For the text-containing cell, return its midpoint in (x, y) coordinate format. 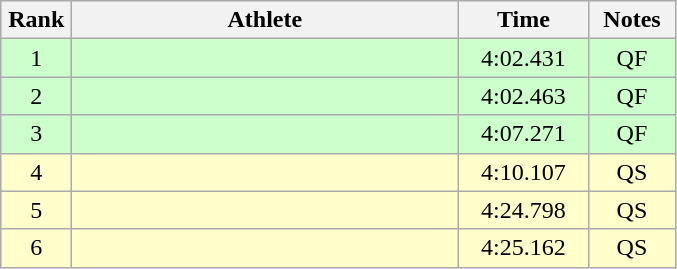
4:10.107 (524, 172)
Notes (632, 20)
Athlete (265, 20)
5 (36, 210)
Time (524, 20)
4:02.431 (524, 58)
2 (36, 96)
1 (36, 58)
Rank (36, 20)
4:24.798 (524, 210)
6 (36, 248)
3 (36, 134)
4:07.271 (524, 134)
4 (36, 172)
4:02.463 (524, 96)
4:25.162 (524, 248)
